Find where the given text appears and provide that cell's center as (X, Y) coordinate. 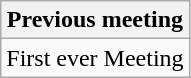
Previous meeting (95, 20)
First ever Meeting (95, 58)
